Extract the [x, y] coordinate from the center of the cell holding the provided text.  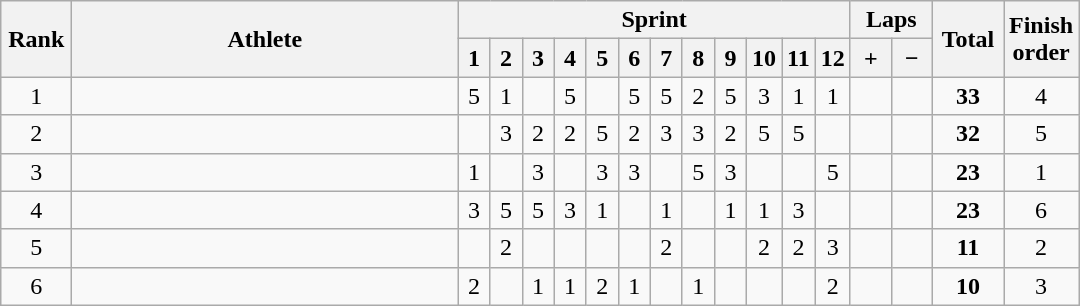
Sprint [654, 20]
− [912, 58]
+ [870, 58]
12 [832, 58]
33 [968, 96]
Total [968, 39]
Laps [891, 20]
Finish order [1042, 39]
Rank [36, 39]
Athlete [265, 39]
32 [968, 134]
7 [666, 58]
8 [698, 58]
9 [730, 58]
